For the text-containing cell, return its midpoint in [X, Y] coordinate format. 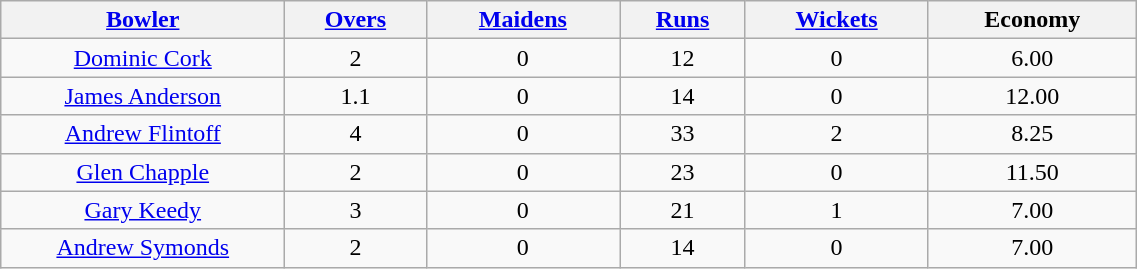
1.1 [356, 96]
11.50 [1032, 172]
8.25 [1032, 134]
Andrew Symonds [143, 248]
Maidens [523, 20]
Overs [356, 20]
12.00 [1032, 96]
James Anderson [143, 96]
Dominic Cork [143, 58]
12 [683, 58]
33 [683, 134]
Bowler [143, 20]
23 [683, 172]
Wickets [836, 20]
1 [836, 210]
3 [356, 210]
21 [683, 210]
Economy [1032, 20]
Gary Keedy [143, 210]
Glen Chapple [143, 172]
Runs [683, 20]
Andrew Flintoff [143, 134]
4 [356, 134]
6.00 [1032, 58]
